From the cell containing the given text, extract its center point as (X, Y) coordinate. 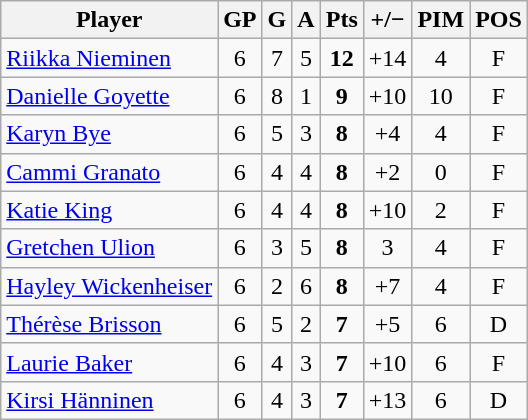
+7 (388, 286)
0 (441, 172)
Katie King (110, 210)
Thérèse Brisson (110, 324)
Cammi Granato (110, 172)
1 (306, 96)
+14 (388, 58)
POS (499, 20)
Karyn Bye (110, 134)
+4 (388, 134)
+2 (388, 172)
12 (342, 58)
Danielle Goyette (110, 96)
Kirsi Hänninen (110, 400)
G (277, 20)
Player (110, 20)
+/− (388, 20)
9 (342, 96)
Hayley Wickenheiser (110, 286)
A (306, 20)
Pts (342, 20)
GP (240, 20)
10 (441, 96)
+13 (388, 400)
Laurie Baker (110, 362)
+5 (388, 324)
PIM (441, 20)
Riikka Nieminen (110, 58)
Gretchen Ulion (110, 248)
